Scan for the cell matching the given text and deliver its [X, Y] coordinate at center. 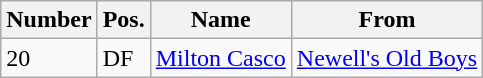
Newell's Old Boys [386, 58]
20 [49, 58]
Name [220, 20]
DF [124, 58]
Pos. [124, 20]
From [386, 20]
Milton Casco [220, 58]
Number [49, 20]
